For the text-containing cell, return its midpoint in [x, y] coordinate format. 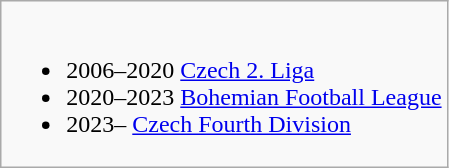
2006–2020 Czech 2. Liga2020–2023 Bohemian Football League2023– Czech Fourth Division [224, 84]
